Extract the [x, y] coordinate from the center of the cell holding the provided text.  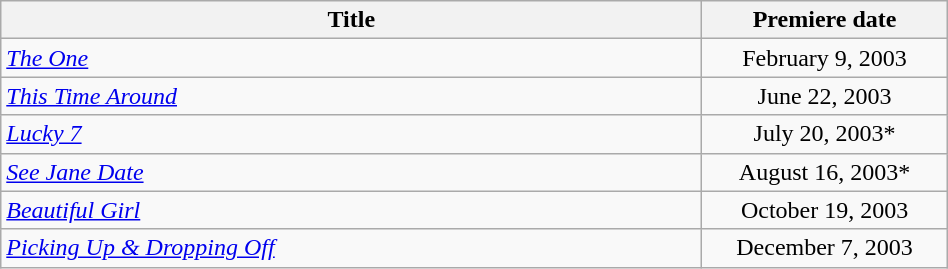
This Time Around [352, 96]
See Jane Date [352, 172]
Beautiful Girl [352, 210]
June 22, 2003 [824, 96]
Premiere date [824, 20]
December 7, 2003 [824, 248]
Title [352, 20]
February 9, 2003 [824, 58]
July 20, 2003* [824, 134]
Lucky 7 [352, 134]
The One [352, 58]
August 16, 2003* [824, 172]
Picking Up & Dropping Off [352, 248]
October 19, 2003 [824, 210]
